Extract the (x, y) coordinate from the center of the cell holding the provided text.  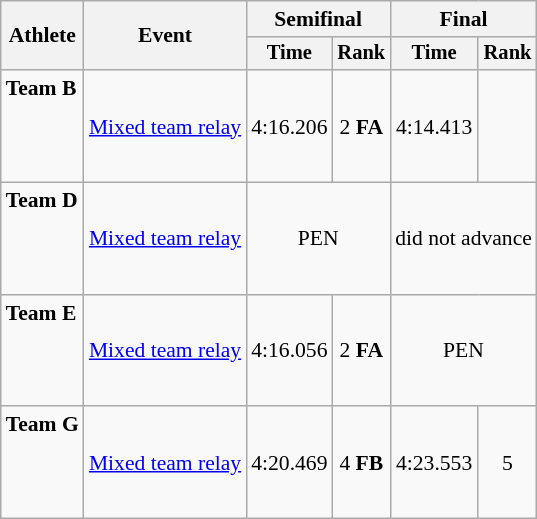
5 (508, 463)
4:14.413 (434, 126)
4:16.056 (289, 351)
4:16.206 (289, 126)
Team E (42, 351)
4:20.469 (289, 463)
Final (464, 19)
Athlete (42, 36)
Semifinal (318, 19)
Event (165, 36)
did not advance (464, 239)
4:23.553 (434, 463)
Team D (42, 239)
Team B (42, 126)
4 FB (362, 463)
Team G (42, 463)
